Identify which cell holds the provided text, then report its [x, y] central coordinate. 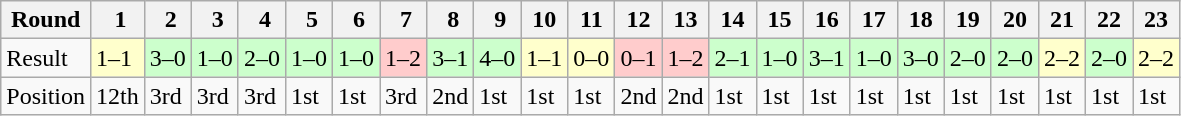
6 [356, 20]
2 [168, 20]
9 [498, 20]
13 [686, 20]
23 [1156, 20]
12 [638, 20]
15 [780, 20]
0–0 [592, 58]
Round [46, 20]
10 [544, 20]
Position [46, 96]
19 [968, 20]
11 [592, 20]
7 [404, 20]
4–0 [498, 58]
20 [1014, 20]
18 [920, 20]
8 [450, 20]
Result [46, 58]
16 [826, 20]
21 [1062, 20]
4 [262, 20]
22 [1110, 20]
2–1 [732, 58]
14 [732, 20]
1 [118, 20]
12th [118, 96]
3 [214, 20]
0–1 [638, 58]
17 [874, 20]
5 [308, 20]
